From the cell containing the given text, extract its center point as [x, y] coordinate. 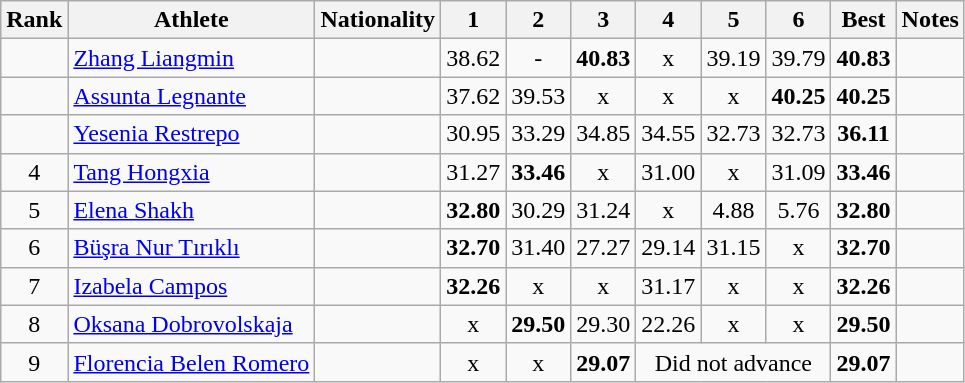
31.00 [668, 172]
Oksana Dobrovolskaja [192, 324]
30.29 [538, 210]
Assunta Legnante [192, 96]
8 [34, 324]
29.14 [668, 248]
1 [474, 20]
31.15 [734, 248]
31.24 [604, 210]
31.09 [798, 172]
Nationality [378, 20]
Florencia Belen Romero [192, 362]
31.17 [668, 286]
Best [864, 20]
Izabela Campos [192, 286]
39.19 [734, 58]
38.62 [474, 58]
31.40 [538, 248]
34.85 [604, 134]
7 [34, 286]
Zhang Liangmin [192, 58]
Athlete [192, 20]
33.29 [538, 134]
Did not advance [734, 362]
27.27 [604, 248]
30.95 [474, 134]
9 [34, 362]
3 [604, 20]
5.76 [798, 210]
29.30 [604, 324]
Elena Shakh [192, 210]
Tang Hongxia [192, 172]
Notes [930, 20]
Büşra Nur Tırıklı [192, 248]
2 [538, 20]
37.62 [474, 96]
- [538, 58]
Yesenia Restrepo [192, 134]
36.11 [864, 134]
34.55 [668, 134]
31.27 [474, 172]
4.88 [734, 210]
22.26 [668, 324]
Rank [34, 20]
39.53 [538, 96]
39.79 [798, 58]
